Extract the (X, Y) coordinate from the center of the cell holding the provided text.  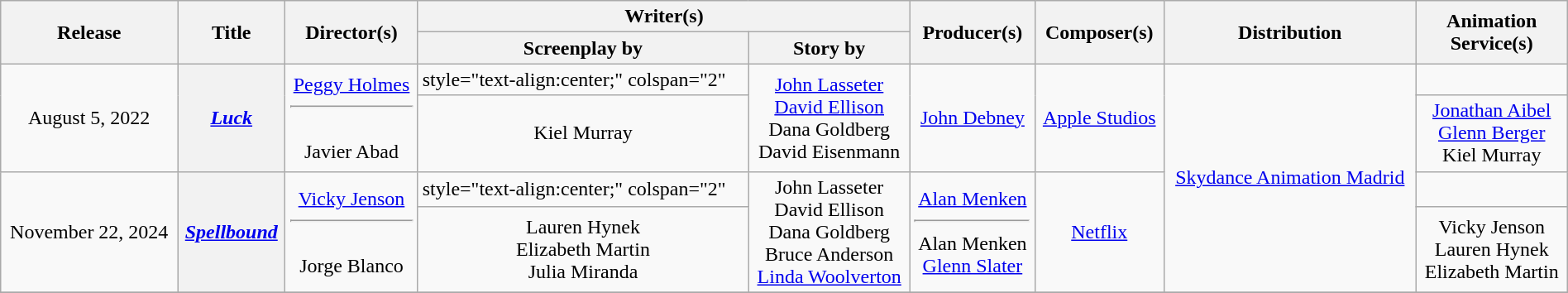
AnimationService(s) (1492, 32)
November 22, 2024 (89, 232)
Alan MenkenAlan MenkenGlenn Slater (973, 232)
Vicky JensonJorge Blanco (351, 232)
Lauren HynekElizabeth MartinJulia Miranda (583, 250)
Distribution (1290, 32)
Jonathan AibelGlenn BergerKiel Murray (1492, 133)
August 5, 2022 (89, 118)
Writer(s) (663, 17)
Composer(s) (1099, 32)
Netflix (1099, 232)
John LasseterDavid EllisonDana GoldbergBruce AndersonLinda Woolverton (829, 232)
John LasseterDavid EllisonDana GoldbergDavid Eisenmann (829, 118)
Director(s) (351, 32)
Apple Studios (1099, 118)
Spellbound (232, 232)
Producer(s) (973, 32)
Title (232, 32)
Story by (829, 48)
Peggy HolmesJavier Abad (351, 118)
Release (89, 32)
Skydance Animation Madrid (1290, 178)
John Debney (973, 118)
Luck (232, 118)
Kiel Murray (583, 133)
Screenplay by (583, 48)
Vicky JensonLauren HynekElizabeth Martin (1492, 250)
